Pinpoint the cell where the given text exists, returning its [X, Y] midpoint coordinate. 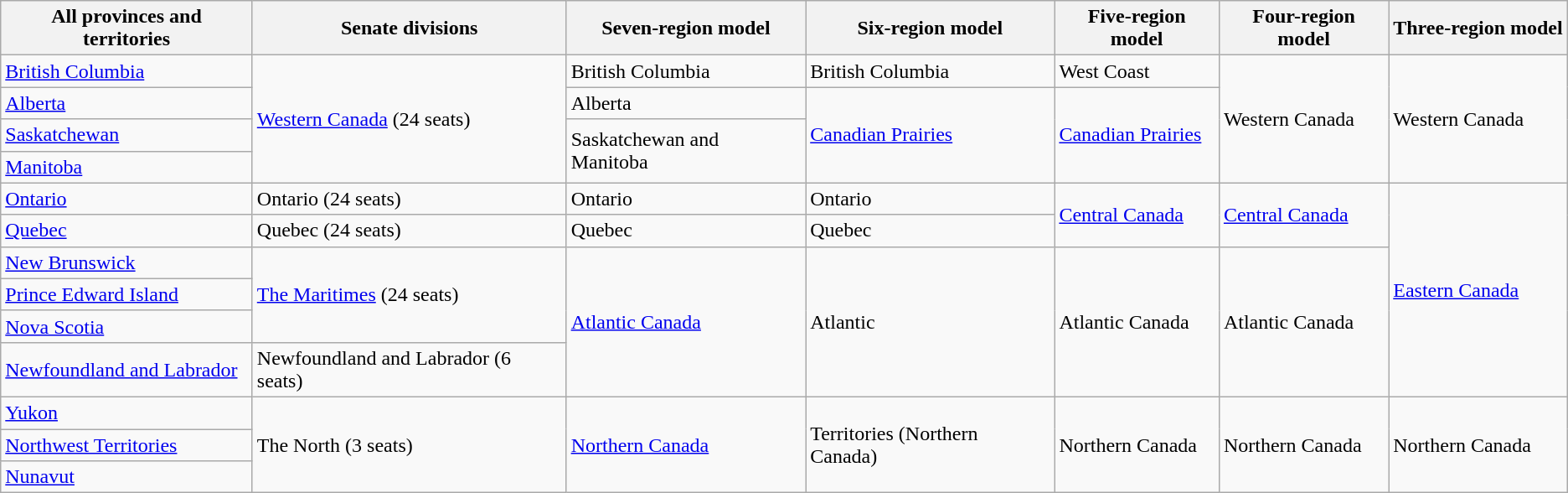
West Coast [1137, 71]
Newfoundland and Labrador (6 seats) [409, 369]
All provinces and territories [127, 29]
Prince Edward Island [127, 294]
Ontario (24 seats) [409, 199]
Northwest Territories [127, 445]
New Brunswick [127, 262]
Five-region model [1137, 29]
Yukon [127, 413]
Seven-region model [686, 29]
Four-region model [1303, 29]
Six-region model [930, 29]
Territories (Northern Canada) [930, 444]
Newfoundland and Labrador [127, 369]
Quebec (24 seats) [409, 231]
Eastern Canada [1478, 290]
Atlantic [930, 322]
Saskatchewan [127, 135]
Saskatchewan and Manitoba [686, 151]
The North (3 seats) [409, 444]
Manitoba [127, 167]
Western Canada (24 seats) [409, 119]
Senate divisions [409, 29]
Nunavut [127, 477]
Three-region model [1478, 29]
The Maritimes (24 seats) [409, 294]
Nova Scotia [127, 326]
